Determine the (x, y) coordinate at the center of the cell enclosing the given text.  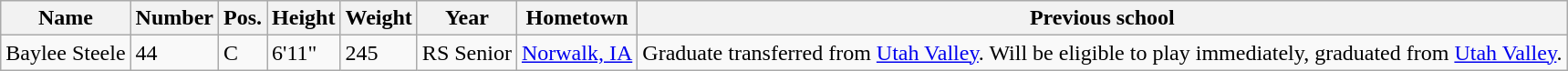
RS Senior (467, 53)
Hometown (576, 18)
Weight (379, 18)
44 (174, 53)
Number (174, 18)
Pos. (243, 18)
Graduate transferred from Utah Valley. Will be eligible to play immediately, graduated from Utah Valley. (1102, 53)
Name (66, 18)
C (243, 53)
Norwalk, IA (576, 53)
Previous school (1102, 18)
6'11" (304, 53)
Year (467, 18)
245 (379, 53)
Height (304, 18)
Baylee Steele (66, 53)
